Locate the cell with the specified text and output its [x, y] center coordinate. 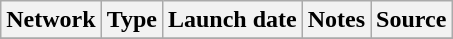
Source [412, 20]
Type [132, 20]
Network [51, 20]
Launch date [232, 20]
Notes [336, 20]
